Provide the (X, Y) coordinate of the cell's center where the given text is located.  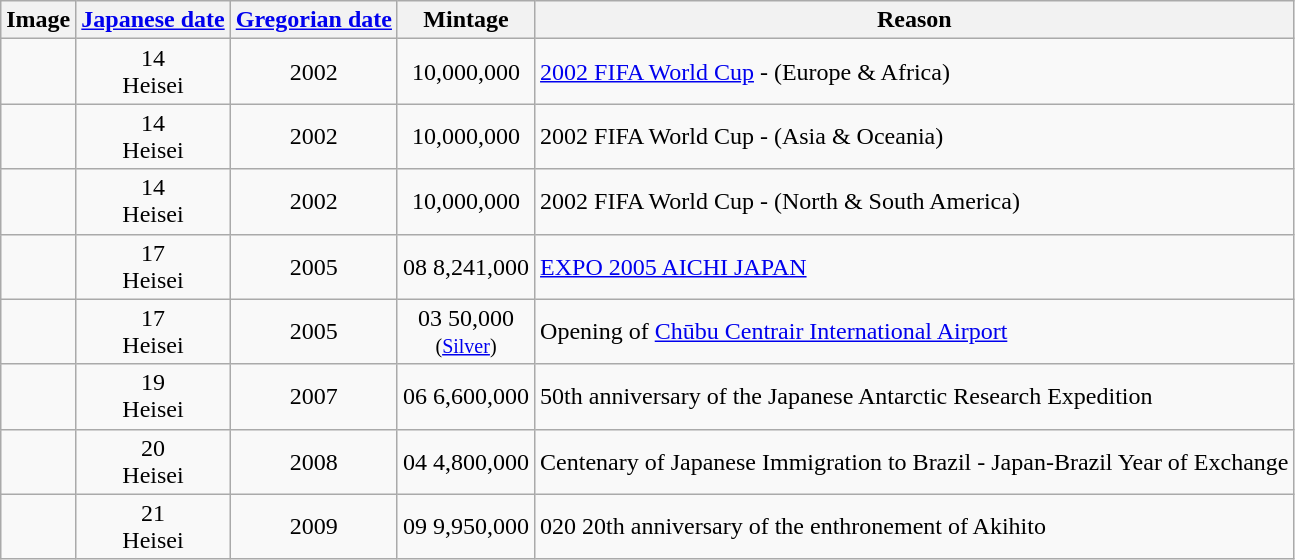
2009 (314, 526)
2007 (314, 396)
50th anniversary of the Japanese Antarctic Research Expedition (914, 396)
2008 (314, 462)
08 8,241,000 (466, 266)
Gregorian date (314, 20)
EXPO 2005 AICHI JAPAN (914, 266)
Japanese date (153, 20)
Opening of Chūbu Centrair International Airport (914, 332)
Centenary of Japanese Immigration to Brazil - Japan-Brazil Year of Exchange (914, 462)
Image (38, 20)
03 50,000(Silver) (466, 332)
Reason (914, 20)
04 4,800,000 (466, 462)
Mintage (466, 20)
19Heisei (153, 396)
020 20th anniversary of the enthronement of Akihito (914, 526)
20Heisei (153, 462)
21Heisei (153, 526)
09 9,950,000 (466, 526)
2002 FIFA World Cup - (Asia & Oceania) (914, 136)
2002 FIFA World Cup - (North & South America) (914, 202)
2002 FIFA World Cup - (Europe & Africa) (914, 72)
06 6,600,000 (466, 396)
